Detect which cell encompasses the target text, then output its [x, y] center coordinate. 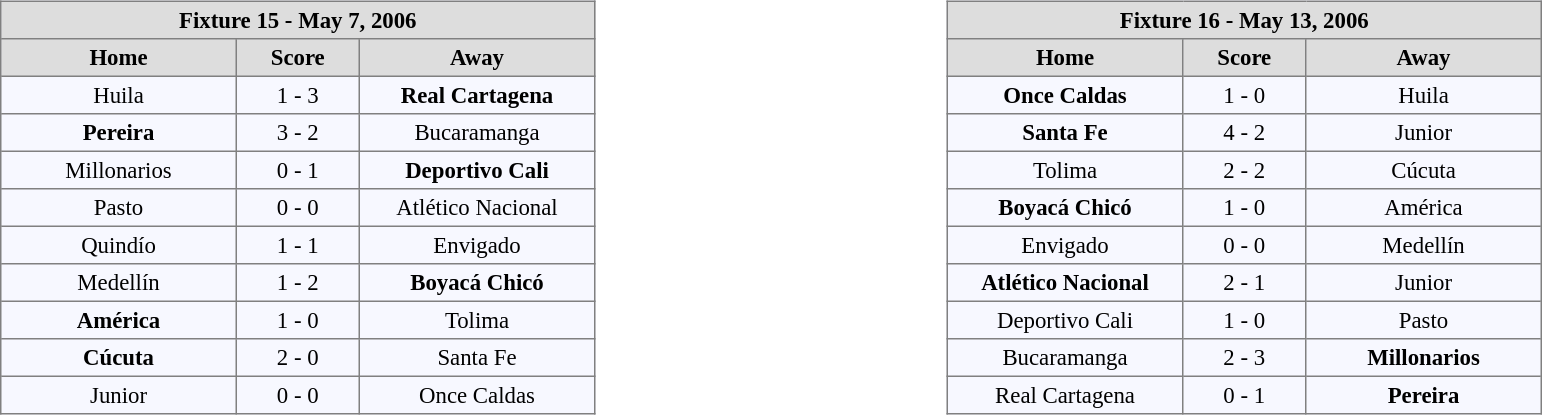
Fixture 15 - May 7, 2006 [298, 20]
2 - 2 [1244, 170]
3 - 2 [298, 133]
4 - 2 [1244, 133]
2 - 0 [298, 358]
1 - 2 [298, 283]
2 - 1 [1244, 283]
2 - 3 [1244, 358]
1 - 3 [298, 95]
Fixture 16 - May 13, 2006 [1244, 20]
1 - 1 [298, 245]
Quindío [119, 245]
